For the text-containing cell, return its midpoint in (x, y) coordinate format. 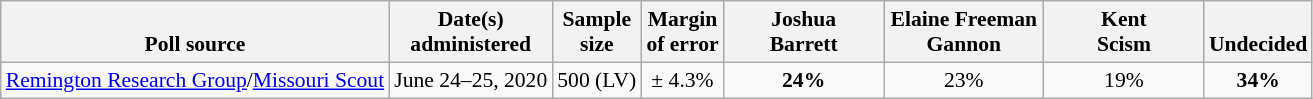
June 24–25, 2020 (470, 80)
Samplesize (596, 32)
JoshuaBarrett (804, 32)
34% (1258, 80)
Elaine FreemanGannon (964, 32)
Date(s)administered (470, 32)
KentScism (1124, 32)
Marginof error (682, 32)
± 4.3% (682, 80)
24% (804, 80)
Undecided (1258, 32)
23% (964, 80)
19% (1124, 80)
500 (LV) (596, 80)
Poll source (195, 32)
Remington Research Group/Missouri Scout (195, 80)
